Capture the cell that displays the provided text and extract its (X, Y) central coordinate. 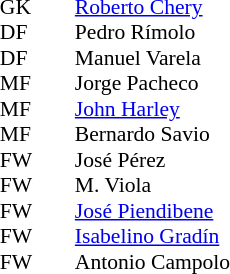
Jorge Pacheco (152, 83)
Bernardo Savio (152, 135)
M. Viola (152, 185)
José Piendibene (152, 211)
Manuel Varela (152, 58)
Isabelino Gradín (152, 237)
Pedro Rímolo (152, 33)
John Harley (152, 109)
José Pérez (152, 160)
